Extract the [x, y] coordinate from the center of the cell holding the provided text.  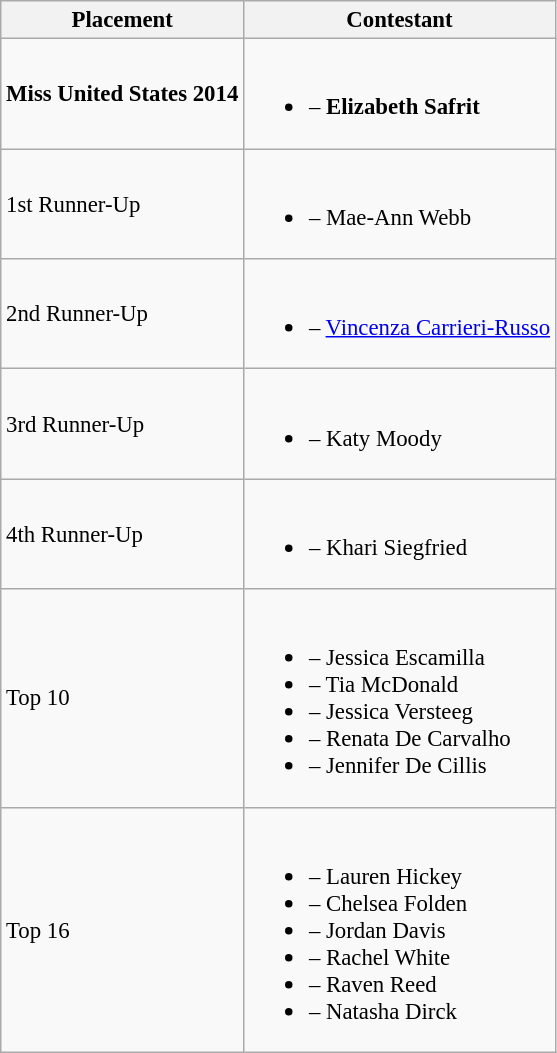
4th Runner-Up [122, 534]
– Lauren Hickey – Chelsea Folden – Jordan Davis – Rachel White – Raven Reed – Natasha Dirck [400, 930]
Top 10 [122, 698]
– Elizabeth Safrit [400, 94]
Miss United States 2014 [122, 94]
– Khari Siegfried [400, 534]
2nd Runner-Up [122, 314]
Contestant [400, 20]
– Jessica Escamilla – Tia McDonald – Jessica Versteeg – Renata De Carvalho – Jennifer De Cillis [400, 698]
1st Runner-Up [122, 204]
3rd Runner-Up [122, 424]
Top 16 [122, 930]
– Mae-Ann Webb [400, 204]
– Katy Moody [400, 424]
– Vincenza Carrieri-Russo [400, 314]
Placement [122, 20]
